Locate the cell with the specified text and output its [X, Y] center coordinate. 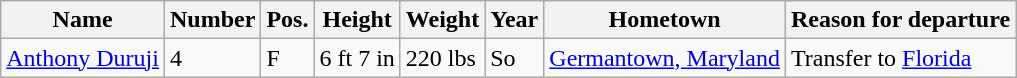
4 [212, 58]
Height [357, 20]
Reason for departure [900, 20]
Weight [442, 20]
Name [83, 20]
Hometown [665, 20]
6 ft 7 in [357, 58]
Germantown, Maryland [665, 58]
220 lbs [442, 58]
F [288, 58]
So [514, 58]
Year [514, 20]
Anthony Duruji [83, 58]
Number [212, 20]
Pos. [288, 20]
Transfer to Florida [900, 58]
